Locate the cell with the specified text and output its (x, y) center coordinate. 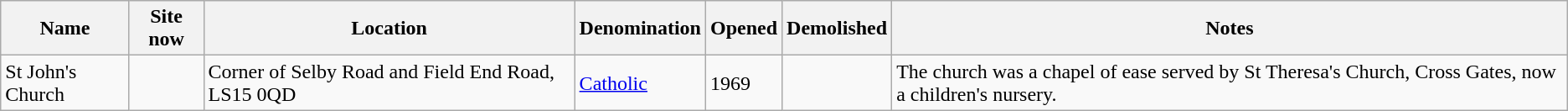
Corner of Selby Road and Field End Road, LS15 0QD (389, 82)
Opened (744, 29)
Denomination (640, 29)
Demolished (838, 29)
Catholic (640, 82)
Location (389, 29)
1969 (744, 82)
The church was a chapel of ease served by St Theresa's Church, Cross Gates, now a children's nursery. (1230, 82)
Site now (166, 29)
Notes (1230, 29)
St John's Church (65, 82)
Name (65, 29)
